From the cell containing the given text, extract its center point as (X, Y) coordinate. 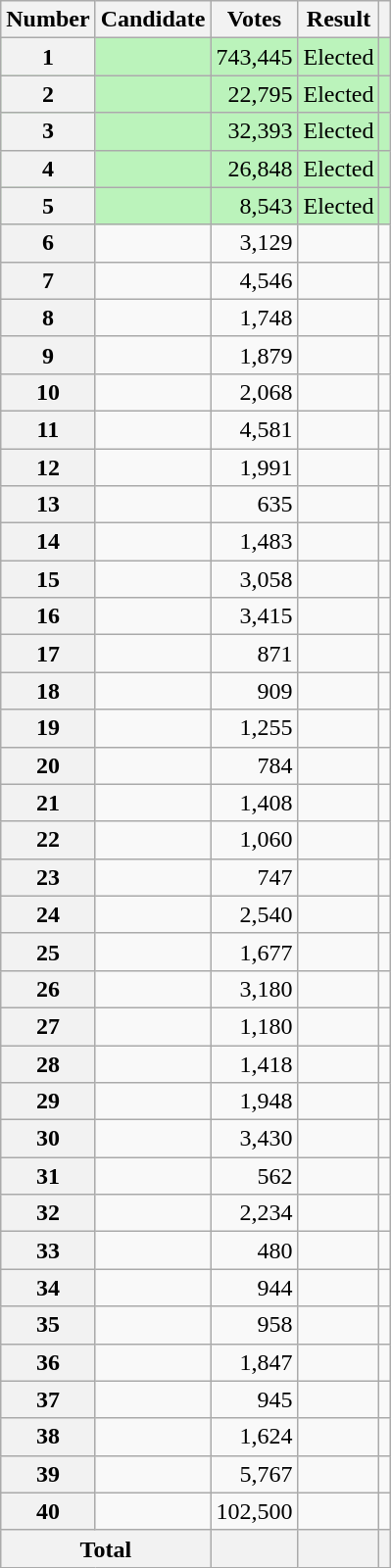
30 (48, 1139)
4,546 (255, 280)
7 (48, 280)
1,879 (255, 355)
26,848 (255, 169)
10 (48, 392)
944 (255, 1288)
4,581 (255, 429)
4 (48, 169)
1 (48, 57)
1,847 (255, 1362)
1,418 (255, 1063)
784 (255, 765)
Votes (255, 20)
2 (48, 94)
26 (48, 989)
5,767 (255, 1474)
16 (48, 616)
25 (48, 952)
23 (48, 877)
3,430 (255, 1139)
17 (48, 654)
1,948 (255, 1102)
12 (48, 467)
3,415 (255, 616)
Candidate (153, 20)
958 (255, 1325)
20 (48, 765)
38 (48, 1437)
1,483 (255, 542)
1,677 (255, 952)
32,393 (255, 131)
5 (48, 206)
27 (48, 1026)
Total (106, 1548)
8,543 (255, 206)
635 (255, 505)
28 (48, 1063)
3,129 (255, 243)
1,408 (255, 803)
2,540 (255, 914)
2,234 (255, 1213)
39 (48, 1474)
19 (48, 728)
14 (48, 542)
1,180 (255, 1026)
3 (48, 131)
37 (48, 1399)
22 (48, 840)
747 (255, 877)
22,795 (255, 94)
15 (48, 579)
8 (48, 318)
9 (48, 355)
21 (48, 803)
18 (48, 691)
1,255 (255, 728)
1,748 (255, 318)
33 (48, 1250)
13 (48, 505)
3,058 (255, 579)
36 (48, 1362)
562 (255, 1176)
743,445 (255, 57)
3,180 (255, 989)
32 (48, 1213)
Result (339, 20)
Number (48, 20)
871 (255, 654)
35 (48, 1325)
2,068 (255, 392)
1,624 (255, 1437)
31 (48, 1176)
909 (255, 691)
945 (255, 1399)
1,991 (255, 467)
6 (48, 243)
29 (48, 1102)
480 (255, 1250)
11 (48, 429)
40 (48, 1511)
102,500 (255, 1511)
34 (48, 1288)
1,060 (255, 840)
24 (48, 914)
